Provide the (x, y) coordinate of the cell's center where the given text is located.  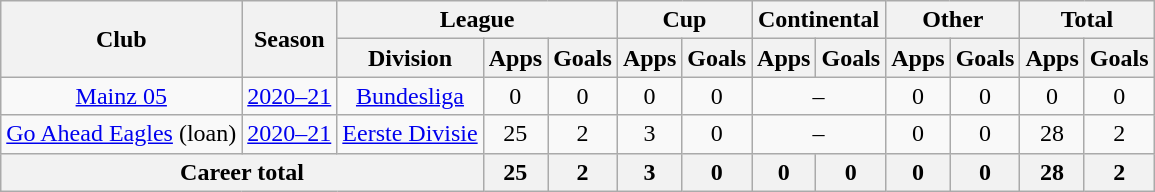
Continental (819, 20)
Total (1087, 20)
Bundesliga (410, 96)
Eerste Divisie (410, 134)
Mainz 05 (122, 96)
Season (290, 39)
Division (410, 58)
Go Ahead Eagles (loan) (122, 134)
League (478, 20)
Other (953, 20)
Cup (684, 20)
Career total (242, 172)
Club (122, 39)
